Pinpoint the cell where the given text exists, returning its (X, Y) midpoint coordinate. 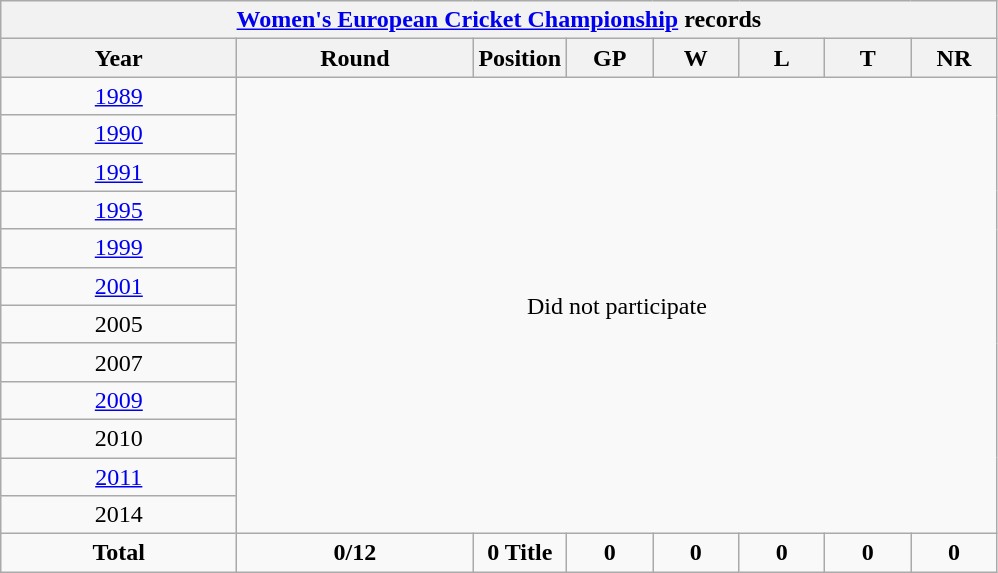
Position (520, 58)
W (696, 58)
1989 (119, 96)
2007 (119, 362)
NR (954, 58)
2011 (119, 477)
1995 (119, 210)
2009 (119, 400)
2005 (119, 324)
2014 (119, 515)
GP (610, 58)
1990 (119, 134)
L (782, 58)
0 Title (520, 553)
Did not participate (617, 306)
Women's European Cricket Championship records (499, 20)
Year (119, 58)
2001 (119, 286)
0/12 (355, 553)
1991 (119, 172)
1999 (119, 248)
Total (119, 553)
Round (355, 58)
2010 (119, 438)
T (868, 58)
